Detect which cell encompasses the target text, then output its (X, Y) center coordinate. 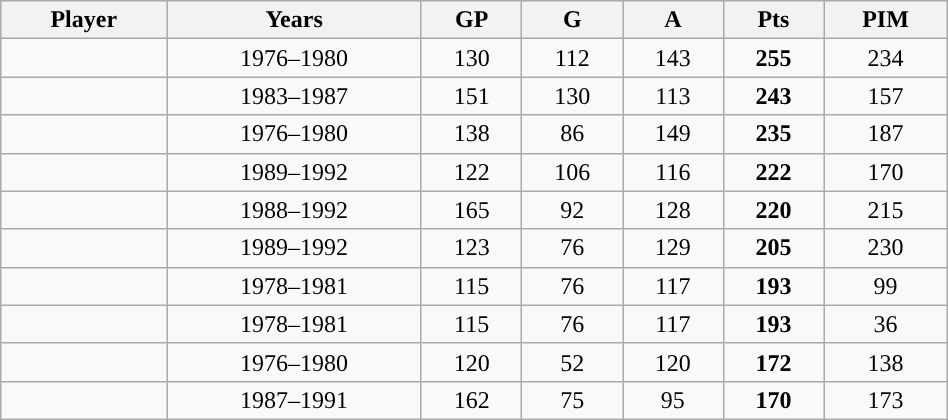
1987–1991 (294, 400)
222 (774, 172)
1988–1992 (294, 210)
234 (886, 58)
75 (572, 400)
205 (774, 248)
A (674, 20)
243 (774, 96)
151 (472, 96)
106 (572, 172)
116 (674, 172)
113 (674, 96)
165 (472, 210)
Pts (774, 20)
95 (674, 400)
173 (886, 400)
122 (472, 172)
255 (774, 58)
187 (886, 134)
230 (886, 248)
92 (572, 210)
143 (674, 58)
G (572, 20)
36 (886, 324)
157 (886, 96)
215 (886, 210)
129 (674, 248)
Player (84, 20)
99 (886, 286)
Years (294, 20)
PIM (886, 20)
235 (774, 134)
162 (472, 400)
112 (572, 58)
123 (472, 248)
128 (674, 210)
220 (774, 210)
GP (472, 20)
86 (572, 134)
52 (572, 362)
172 (774, 362)
1983–1987 (294, 96)
149 (674, 134)
